Extract the (x, y) coordinate from the center of the cell holding the provided text.  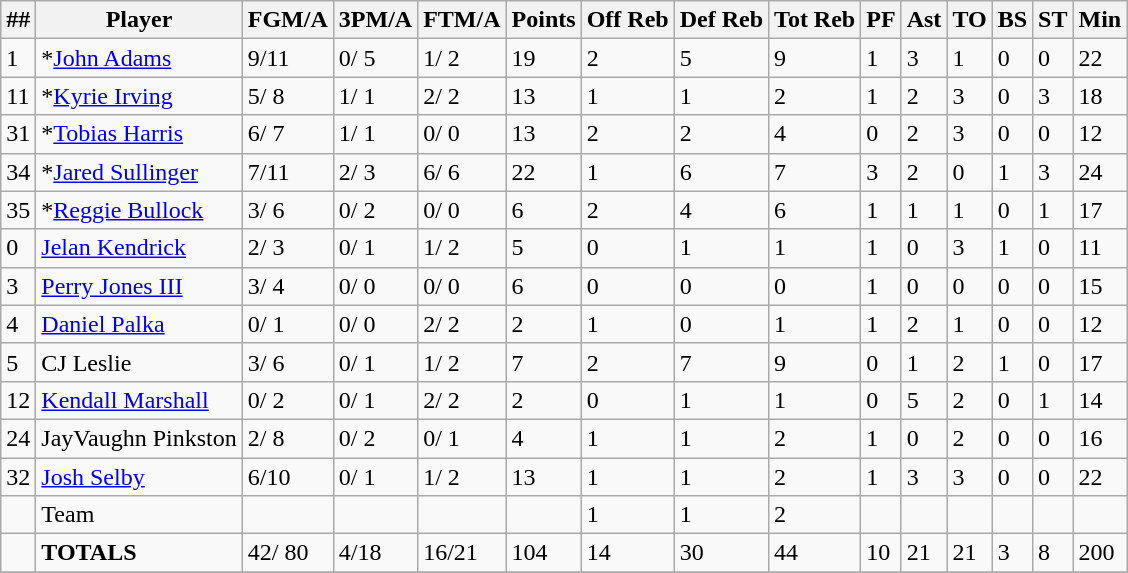
Daniel Palka (139, 324)
Off Reb (628, 20)
FGM/A (288, 20)
6/10 (288, 477)
*Reggie Bullock (139, 210)
6/ 6 (462, 172)
9/11 (288, 58)
ST (1053, 20)
Team (139, 515)
## (18, 20)
Ast (924, 20)
JayVaughn Pinkston (139, 438)
TO (970, 20)
Min (1100, 20)
3PM/A (375, 20)
*Kyrie Irving (139, 96)
19 (544, 58)
30 (721, 553)
34 (18, 172)
200 (1100, 553)
6/ 7 (288, 134)
42/ 80 (288, 553)
0/ 5 (375, 58)
FTM/A (462, 20)
*Tobias Harris (139, 134)
31 (18, 134)
5/ 8 (288, 96)
Points (544, 20)
18 (1100, 96)
*Jared Sullinger (139, 172)
4/18 (375, 553)
16 (1100, 438)
Jelan Kendrick (139, 248)
44 (815, 553)
35 (18, 210)
BS (1012, 20)
104 (544, 553)
PF (881, 20)
TOTALS (139, 553)
Player (139, 20)
CJ Leslie (139, 362)
Josh Selby (139, 477)
3/ 4 (288, 286)
7/11 (288, 172)
Tot Reb (815, 20)
8 (1053, 553)
Perry Jones III (139, 286)
Def Reb (721, 20)
32 (18, 477)
2/ 8 (288, 438)
10 (881, 553)
Kendall Marshall (139, 400)
15 (1100, 286)
*John Adams (139, 58)
16/21 (462, 553)
